Find where the given text appears and provide that cell's center as [x, y] coordinate. 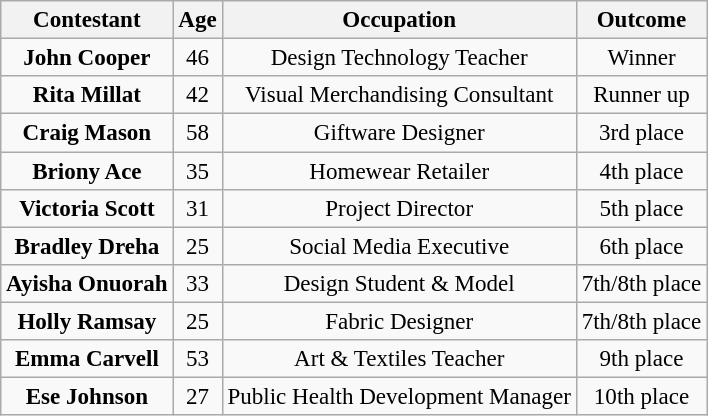
9th place [641, 359]
Contestant [87, 20]
John Cooper [87, 58]
3rd place [641, 133]
Occupation [399, 20]
Visual Merchandising Consultant [399, 95]
58 [198, 133]
10th place [641, 397]
Rita Millat [87, 95]
Project Director [399, 209]
6th place [641, 246]
35 [198, 171]
42 [198, 95]
Winner [641, 58]
Emma Carvell [87, 359]
Public Health Development Manager [399, 397]
Craig Mason [87, 133]
Briony Ace [87, 171]
Bradley Dreha [87, 246]
Art & Textiles Teacher [399, 359]
27 [198, 397]
5th place [641, 209]
53 [198, 359]
Victoria Scott [87, 209]
4th place [641, 171]
33 [198, 284]
Social Media Executive [399, 246]
Design Technology Teacher [399, 58]
Holly Ramsay [87, 322]
Outcome [641, 20]
Homewear Retailer [399, 171]
31 [198, 209]
Design Student & Model [399, 284]
Giftware Designer [399, 133]
Ayisha Onuorah [87, 284]
Runner up [641, 95]
Fabric Designer [399, 322]
46 [198, 58]
Age [198, 20]
Ese Johnson [87, 397]
